Search for the cell housing the specified text and yield its (x, y) center coordinate. 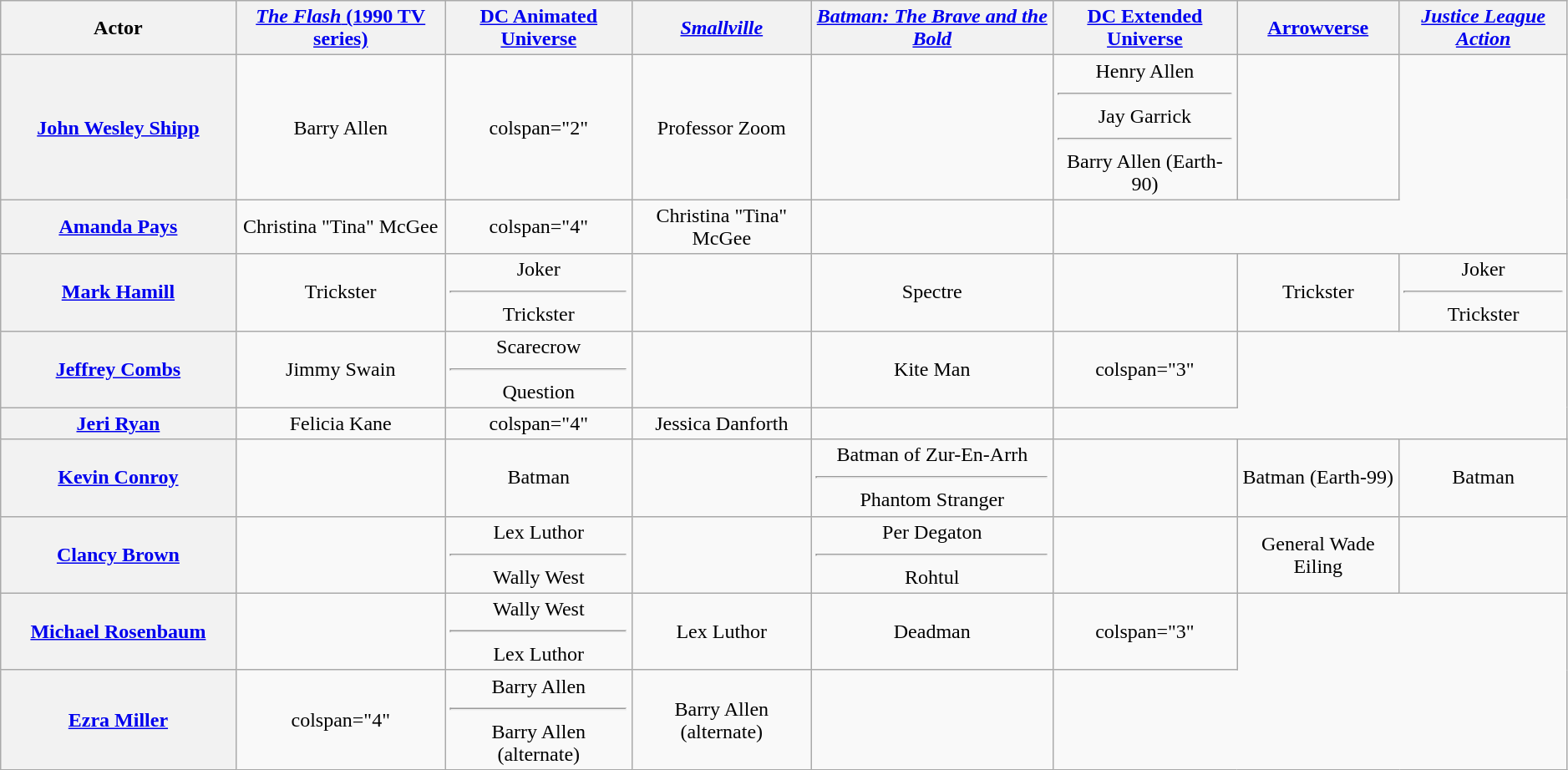
Kite Man (932, 369)
Justice League Action (1484, 28)
Jeffrey Combs (119, 369)
Henry AllenJay GarrickBarry Allen (Earth-90) (1144, 127)
ScarecrowQuestion (538, 369)
Actor (119, 28)
Batman (Earth-99) (1318, 478)
Barry Allen (alternate) (722, 720)
DC Extended Universe (1144, 28)
Amanda Pays (119, 227)
Lex Luthor (722, 631)
Felicia Kane (341, 423)
Batman of Zur-En-ArrhPhantom Stranger (932, 478)
Lex LuthorWally West (538, 555)
Mark Hamill (119, 292)
Barry AllenBarry Allen (alternate) (538, 720)
Per DegatonRohtul (932, 555)
Michael Rosenbaum (119, 631)
Barry Allen (341, 127)
Clancy Brown (119, 555)
Ezra Miller (119, 720)
DC Animated Universe (538, 28)
Batman: The Brave and the Bold (932, 28)
colspan="2" (538, 127)
Jessica Danforth (722, 423)
Professor Zoom (722, 127)
Spectre (932, 292)
General Wade Eiling (1318, 555)
Smallville (722, 28)
Wally WestLex Luthor (538, 631)
John Wesley Shipp (119, 127)
Jeri Ryan (119, 423)
Arrowverse (1318, 28)
Jimmy Swain (341, 369)
Deadman (932, 631)
The Flash (1990 TV series) (341, 28)
Kevin Conroy (119, 478)
